Search for the cell housing the specified text and yield its [x, y] center coordinate. 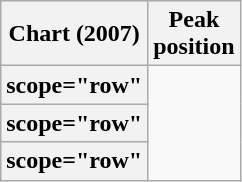
Peakposition [194, 34]
Chart (2007) [74, 34]
